Find where the given text appears and provide that cell's center as (x, y) coordinate. 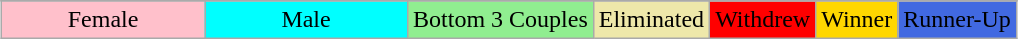
Male (306, 20)
Runner-Up (958, 20)
Bottom 3 Couples (501, 20)
Eliminated (651, 20)
Winner (857, 20)
Withdrew (763, 20)
Female (104, 20)
